Identify which cell holds the provided text, then report its [X, Y] central coordinate. 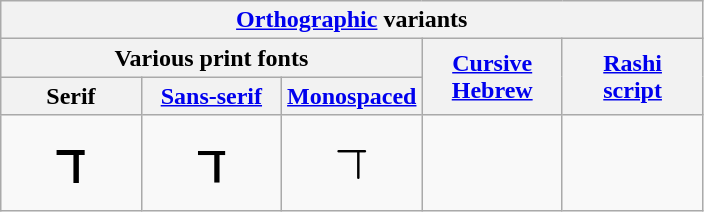
Sans-serif [211, 96]
CursiveHebrew [492, 77]
Serif [71, 96]
Orthographic variants [352, 20]
Rashiscript [632, 77]
Monospaced [352, 96]
Various print fonts [212, 58]
